Capture the cell that displays the provided text and extract its (X, Y) central coordinate. 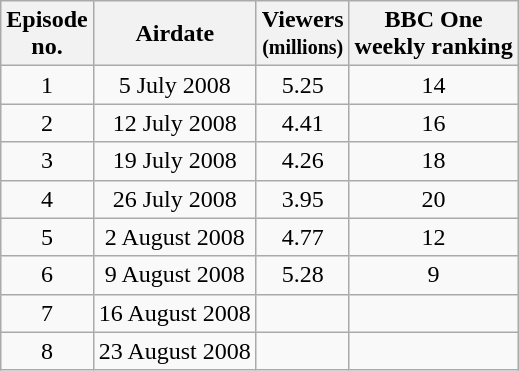
5.28 (302, 275)
5.25 (302, 85)
3.95 (302, 199)
19 July 2008 (174, 161)
7 (47, 313)
Episodeno. (47, 34)
4.26 (302, 161)
9 (434, 275)
9 August 2008 (174, 275)
6 (47, 275)
1 (47, 85)
18 (434, 161)
20 (434, 199)
26 July 2008 (174, 199)
8 (47, 351)
4.77 (302, 237)
BBC Oneweekly ranking (434, 34)
2 (47, 123)
2 August 2008 (174, 237)
14 (434, 85)
12 July 2008 (174, 123)
23 August 2008 (174, 351)
4.41 (302, 123)
12 (434, 237)
Airdate (174, 34)
5 (47, 237)
16 (434, 123)
Viewers(millions) (302, 34)
5 July 2008 (174, 85)
4 (47, 199)
3 (47, 161)
16 August 2008 (174, 313)
